Return the [X, Y] coordinate for the center point of the cell that contains the specified text.  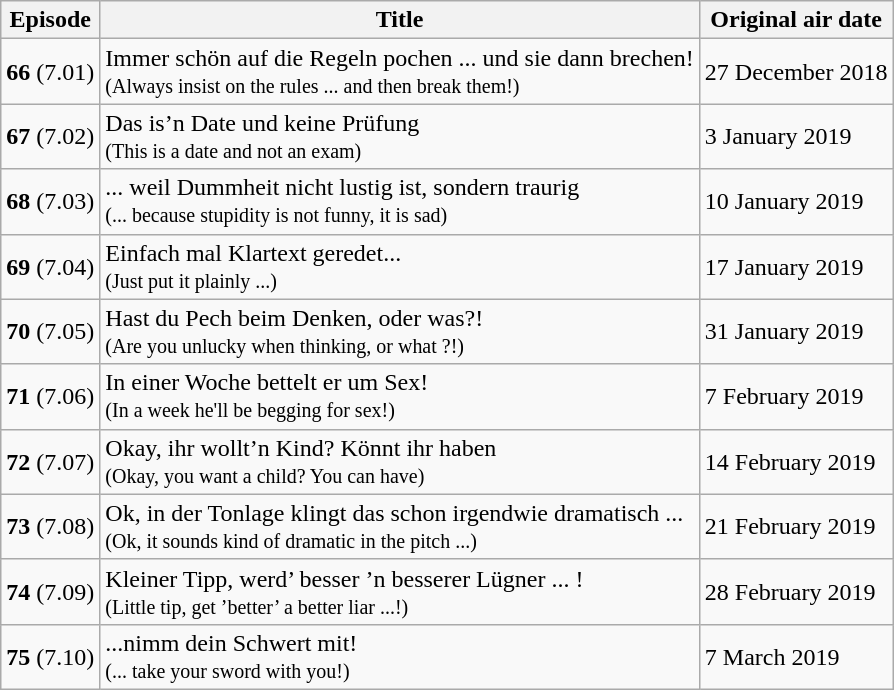
14 February 2019 [796, 462]
In einer Woche bettelt er um Sex!(In a week he'll be begging for sex!) [400, 396]
21 February 2019 [796, 526]
73 (7.08) [50, 526]
17 January 2019 [796, 266]
Kleiner Tipp, werd’ besser ’n besserer Lügner ... !(Little tip, get ’better’ a better liar ...!) [400, 592]
72 (7.07) [50, 462]
28 February 2019 [796, 592]
Original air date [796, 20]
71 (7.06) [50, 396]
31 January 2019 [796, 332]
10 January 2019 [796, 202]
Okay, ihr wollt’n Kind? Könnt ihr haben(Okay, you want a child? You can have) [400, 462]
7 February 2019 [796, 396]
66 (7.01) [50, 72]
3 January 2019 [796, 136]
70 (7.05) [50, 332]
75 (7.10) [50, 656]
Title [400, 20]
... weil Dummheit nicht lustig ist, sondern traurig(... because stupidity is not funny, it is sad) [400, 202]
69 (7.04) [50, 266]
Einfach mal Klartext geredet...(Just put it plainly ...) [400, 266]
68 (7.03) [50, 202]
27 December 2018 [796, 72]
Das is’n Date und keine Prüfung(This is a date and not an exam) [400, 136]
Ok, in der Tonlage klingt das schon irgendwie dramatisch ...(Ok, it sounds kind of dramatic in the pitch ...) [400, 526]
Hast du Pech beim Denken, oder was?!(Are you unlucky when thinking, or what ?!) [400, 332]
Episode [50, 20]
74 (7.09) [50, 592]
Immer schön auf die Regeln pochen ... und sie dann brechen!(Always insist on the rules ... and then break them!) [400, 72]
7 March 2019 [796, 656]
67 (7.02) [50, 136]
...nimm dein Schwert mit!(... take your sword with you!) [400, 656]
